Output the [X, Y] coordinate of the center of the cell containing the given text.  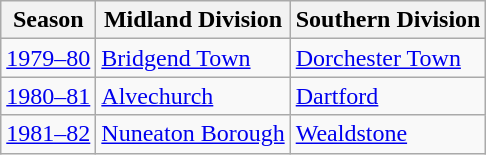
1979–80 [48, 58]
Southern Division [388, 20]
Season [48, 20]
1980–81 [48, 96]
Dorchester Town [388, 58]
Alvechurch [193, 96]
Wealdstone [388, 134]
1981–82 [48, 134]
Midland Division [193, 20]
Bridgend Town [193, 58]
Dartford [388, 96]
Nuneaton Borough [193, 134]
